Pinpoint the cell where the given text exists, returning its (X, Y) midpoint coordinate. 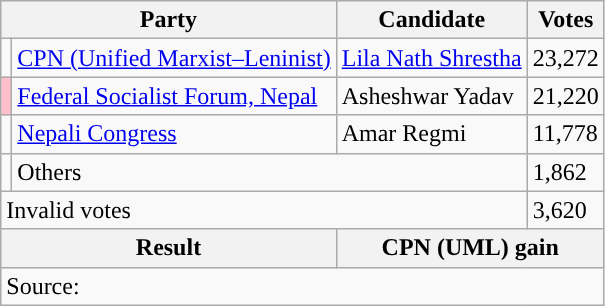
23,272 (566, 58)
Votes (566, 20)
Result (168, 248)
Asheshwar Yadav (432, 96)
Lila Nath Shrestha (432, 58)
1,862 (566, 172)
Invalid votes (264, 210)
Source: (303, 286)
CPN (UML) gain (470, 248)
Candidate (432, 20)
21,220 (566, 96)
3,620 (566, 210)
CPN (Unified Marxist–Leninist) (174, 58)
Others (270, 172)
Nepali Congress (174, 134)
Amar Regmi (432, 134)
Federal Socialist Forum, Nepal (174, 96)
Party (168, 20)
11,778 (566, 134)
